Detect which cell encompasses the target text, then output its [x, y] center coordinate. 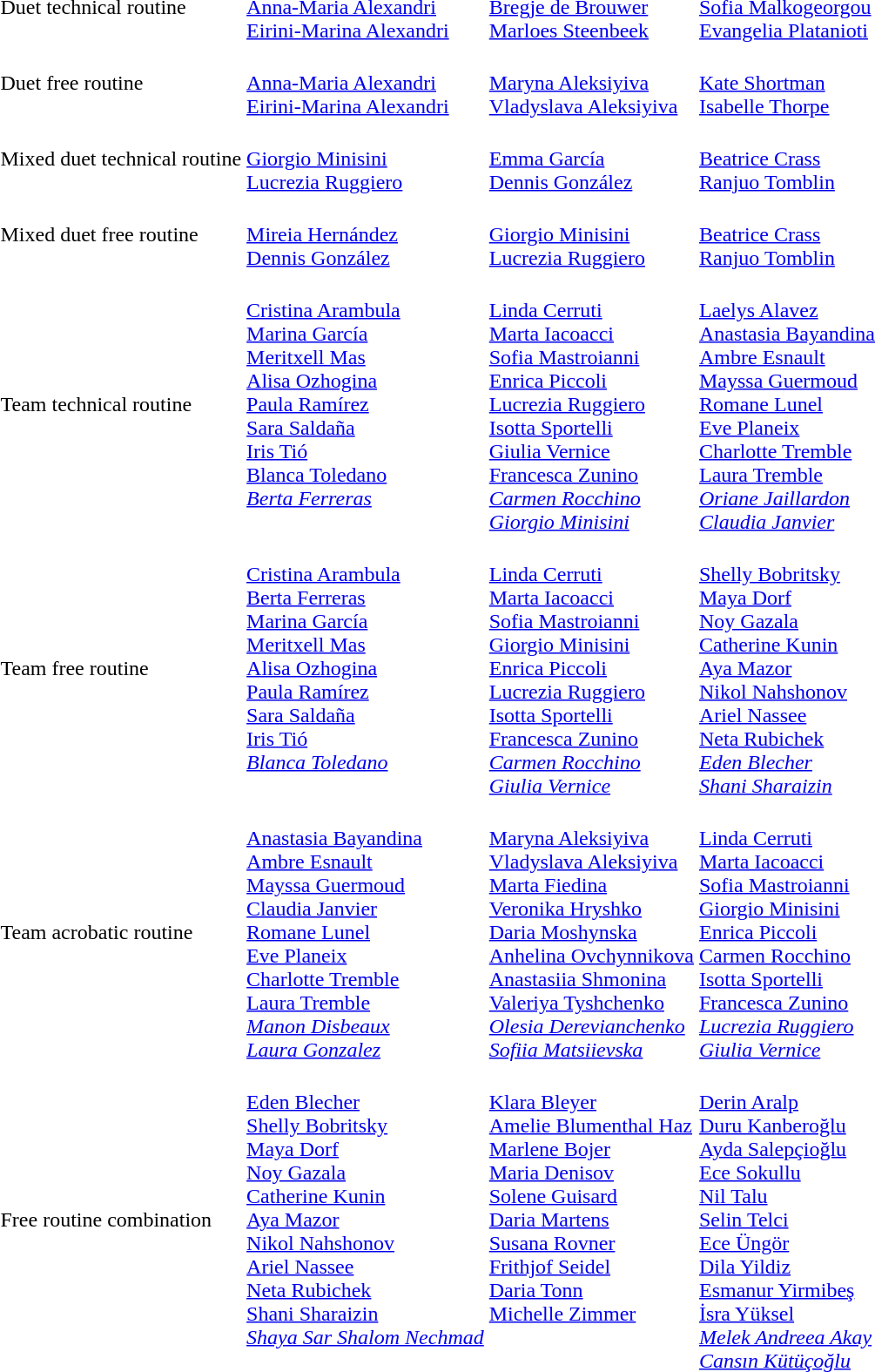
Cristina ArambulaMarina GarcíaMeritxell MasAlisa OzhoginaPaula RamírezSara SaldañaIris TióBlanca ToledanoBerta Ferreras [366, 404]
Emma GarcíaDennis González [591, 159]
Cristina ArambulaBerta FerrerasMarina GarcíaMeritxell MasAlisa OzhoginaPaula RamírezSara SaldañaIris TióBlanca Toledano [366, 668]
Anastasia BayandinaAmbre EsnaultMayssa GuermoudClaudia JanvierRomane LunelEve PlaneixCharlotte TrembleLaura TrembleManon DisbeauxLaura Gonzalez [366, 932]
Mireia HernándezDennis González [366, 234]
Anna-Maria AlexandriEirini-Marina Alexandri [366, 83]
Maryna AleksiyivaVladyslava Aleksiyiva [591, 83]
